For the text-containing cell, return its midpoint in (x, y) coordinate format. 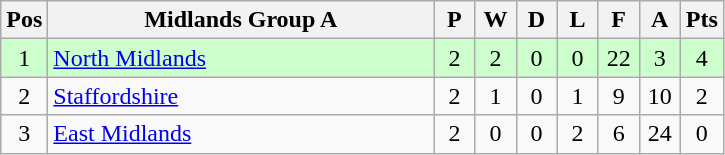
D (536, 20)
9 (618, 96)
22 (618, 58)
F (618, 20)
A (660, 20)
6 (618, 134)
10 (660, 96)
4 (702, 58)
W (496, 20)
L (578, 20)
Pos (24, 20)
Midlands Group A (241, 20)
Pts (702, 20)
North Midlands (241, 58)
Staffordshire (241, 96)
East Midlands (241, 134)
P (454, 20)
24 (660, 134)
